Capture the cell that displays the provided text and extract its (X, Y) central coordinate. 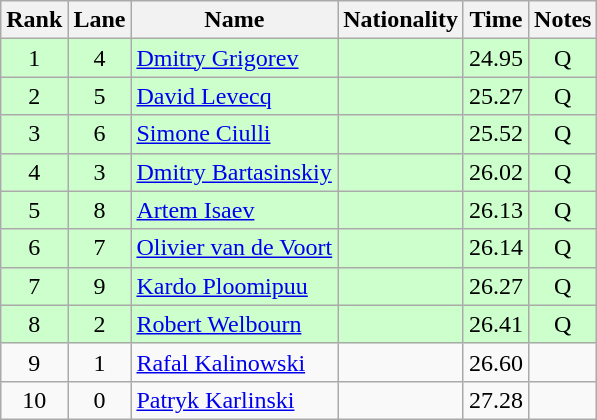
26.13 (496, 210)
Dmitry Bartasinskiy (234, 172)
Time (496, 20)
Name (234, 20)
Artem Isaev (234, 210)
Patryk Karlinski (234, 400)
25.52 (496, 134)
David Levecq (234, 96)
25.27 (496, 96)
26.27 (496, 286)
10 (34, 400)
Notes (563, 20)
26.02 (496, 172)
Nationality (401, 20)
Simone Ciulli (234, 134)
Lane (100, 20)
26.60 (496, 362)
26.14 (496, 248)
24.95 (496, 58)
Rank (34, 20)
Dmitry Grigorev (234, 58)
0 (100, 400)
Robert Welbourn (234, 324)
27.28 (496, 400)
Kardo Ploomipuu (234, 286)
Rafal Kalinowski (234, 362)
Olivier van de Voort (234, 248)
26.41 (496, 324)
